Find where the given text appears and provide that cell's center as [x, y] coordinate. 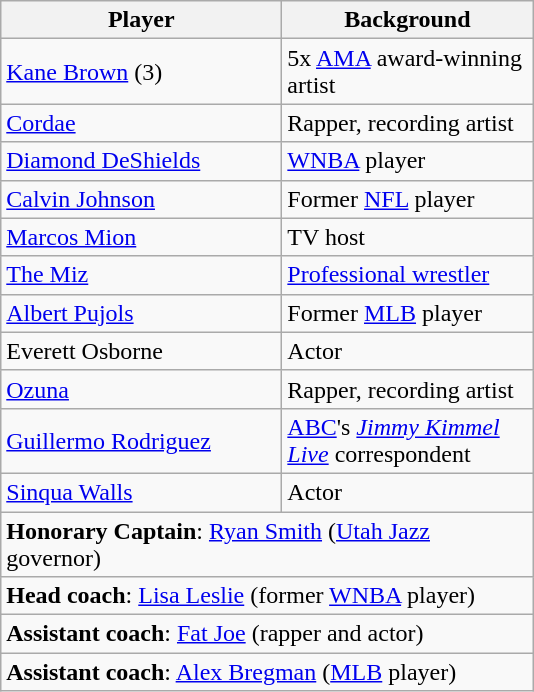
Background [408, 20]
Former NFL player [408, 199]
Professional wrestler [408, 275]
TV host [408, 237]
Diamond DeShields [142, 161]
Guillermo Rodriguez [142, 440]
WNBA player [408, 161]
Kane Brown (3) [142, 72]
5x AMA award-winning artist [408, 72]
Assistant coach: Fat Joe (rapper and actor) [267, 634]
Cordae [142, 123]
Albert Pujols [142, 313]
Sinqua Walls [142, 492]
The Miz [142, 275]
Former MLB player [408, 313]
ABC's Jimmy Kimmel Live correspondent [408, 440]
Player [142, 20]
Head coach: Lisa Leslie (former WNBA player) [267, 596]
Honorary Captain: Ryan Smith (Utah Jazz governor) [267, 544]
Assistant coach: Alex Bregman (MLB player) [267, 672]
Everett Osborne [142, 351]
Marcos Mion [142, 237]
Calvin Johnson [142, 199]
Ozuna [142, 389]
